Output the [X, Y] coordinate of the center of the cell containing the given text.  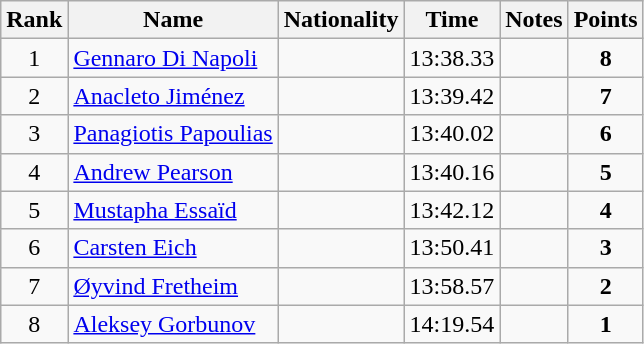
13:50.41 [452, 248]
Aleksey Gorbunov [173, 324]
Carsten Eich [173, 248]
13:58.57 [452, 286]
Nationality [341, 20]
Mustapha Essaïd [173, 210]
Points [606, 20]
13:38.33 [452, 58]
Time [452, 20]
13:40.02 [452, 134]
13:42.12 [452, 210]
Øyvind Fretheim [173, 286]
Notes [534, 20]
Anacleto Jiménez [173, 96]
Gennaro Di Napoli [173, 58]
Andrew Pearson [173, 172]
Name [173, 20]
Panagiotis Papoulias [173, 134]
13:39.42 [452, 96]
13:40.16 [452, 172]
Rank [34, 20]
14:19.54 [452, 324]
